Extract the (X, Y) coordinate from the center of the cell holding the provided text.  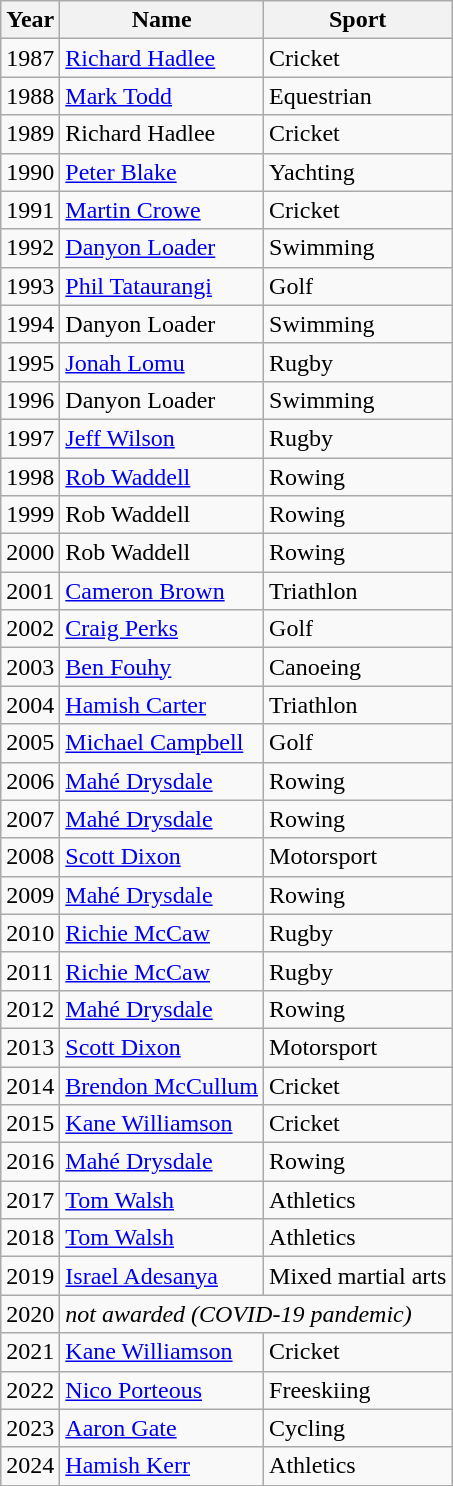
2012 (30, 1009)
Mixed martial arts (358, 1276)
1999 (30, 515)
1993 (30, 286)
1995 (30, 362)
2018 (30, 1238)
Nico Porteous (162, 1390)
Mark Todd (162, 96)
Year (30, 20)
Cycling (358, 1428)
Phil Tataurangi (162, 286)
2014 (30, 1085)
2023 (30, 1428)
Michael Campbell (162, 743)
2005 (30, 743)
2021 (30, 1352)
2009 (30, 895)
2020 (30, 1314)
Sport (358, 20)
1994 (30, 324)
not awarded (COVID-19 pandemic) (256, 1314)
2024 (30, 1466)
2017 (30, 1200)
2016 (30, 1162)
2008 (30, 857)
Jonah Lomu (162, 362)
2010 (30, 933)
1998 (30, 477)
Hamish Carter (162, 705)
Craig Perks (162, 629)
2007 (30, 819)
Martin Crowe (162, 210)
Peter Blake (162, 172)
1992 (30, 248)
Aaron Gate (162, 1428)
2015 (30, 1124)
1989 (30, 134)
Cameron Brown (162, 591)
2006 (30, 781)
1997 (30, 438)
Equestrian (358, 96)
Canoeing (358, 667)
2011 (30, 971)
2022 (30, 1390)
2003 (30, 667)
1988 (30, 96)
2000 (30, 553)
Ben Fouhy (162, 667)
2019 (30, 1276)
Yachting (358, 172)
2002 (30, 629)
1991 (30, 210)
2013 (30, 1047)
2004 (30, 705)
1987 (30, 58)
Name (162, 20)
Freeskiing (358, 1390)
1990 (30, 172)
1996 (30, 400)
2001 (30, 591)
Brendon McCullum (162, 1085)
Hamish Kerr (162, 1466)
Israel Adesanya (162, 1276)
Jeff Wilson (162, 438)
